Scan for the cell matching the given text and deliver its [x, y] coordinate at center. 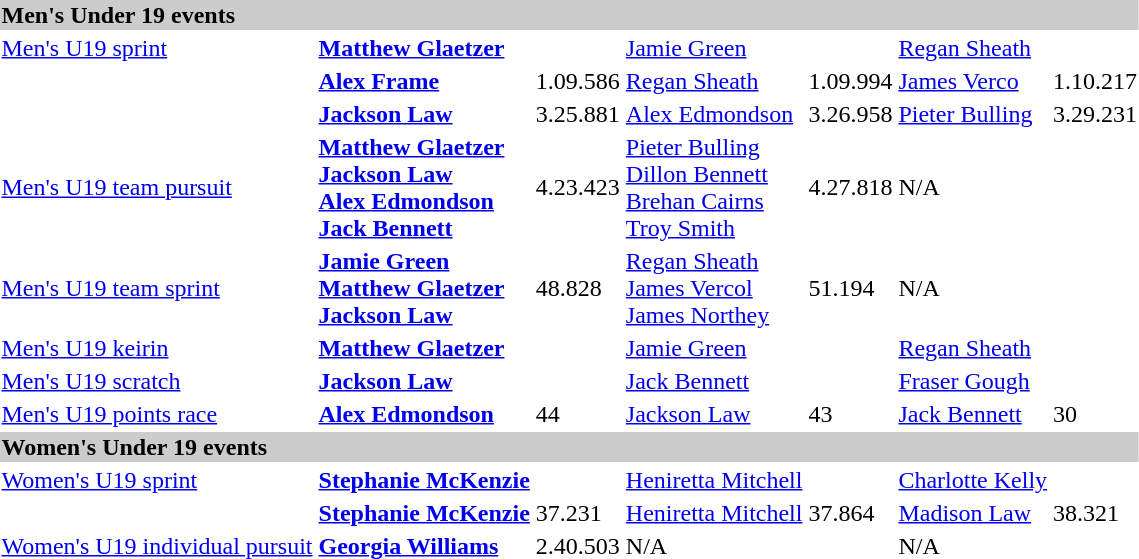
Matthew GlaetzerJackson LawAlex EdmondsonJack Bennett [424, 188]
James Verco [973, 81]
44 [578, 414]
3.25.881 [578, 114]
Pieter Bulling [973, 114]
51.194 [850, 288]
48.828 [578, 288]
Alex Frame [424, 81]
Women's U19 sprint [157, 480]
Men's Under 19 events [570, 15]
3.26.958 [850, 114]
3.29.231 [1096, 114]
4.27.818 [850, 188]
Men's U19 keirin [157, 348]
Madison Law [973, 513]
1.09.994 [850, 81]
Men's U19 sprint [157, 48]
Men's U19 team pursuit [157, 188]
30 [1096, 414]
43 [850, 414]
4.23.423 [578, 188]
Men's U19 scratch [157, 381]
1.10.217 [1096, 81]
Women's Under 19 events [570, 447]
Pieter BullingDillon BennettBrehan CairnsTroy Smith [714, 188]
Men's U19 team sprint [157, 288]
38.321 [1096, 513]
1.09.586 [578, 81]
Regan SheathJames VercolJames Northey [714, 288]
37.231 [578, 513]
Charlotte Kelly [973, 480]
Jamie GreenMatthew GlaetzerJackson Law [424, 288]
37.864 [850, 513]
Fraser Gough [973, 381]
Men's U19 points race [157, 414]
